Scan for the cell matching the given text and deliver its (X, Y) coordinate at center. 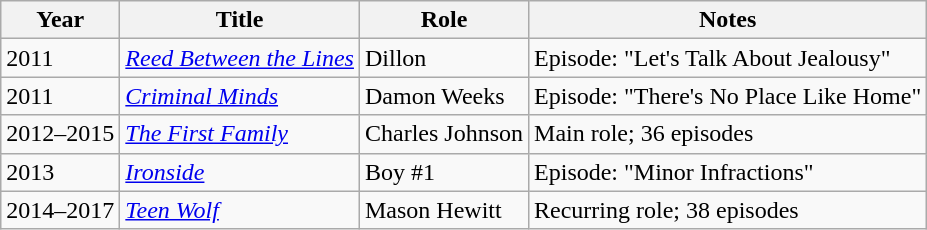
Boy #1 (444, 172)
2013 (60, 172)
Title (240, 20)
2012–2015 (60, 134)
Dillon (444, 58)
Episode: "Minor Infractions" (728, 172)
Ironside (240, 172)
Damon Weeks (444, 96)
2014–2017 (60, 210)
Criminal Minds (240, 96)
The First Family (240, 134)
Reed Between the Lines (240, 58)
Teen Wolf (240, 210)
Role (444, 20)
Mason Hewitt (444, 210)
Recurring role; 38 episodes (728, 210)
Episode: "Let's Talk About Jealousy" (728, 58)
Notes (728, 20)
Year (60, 20)
Main role; 36 episodes (728, 134)
Episode: "There's No Place Like Home" (728, 96)
Charles Johnson (444, 134)
